Search for the cell housing the specified text and yield its (X, Y) center coordinate. 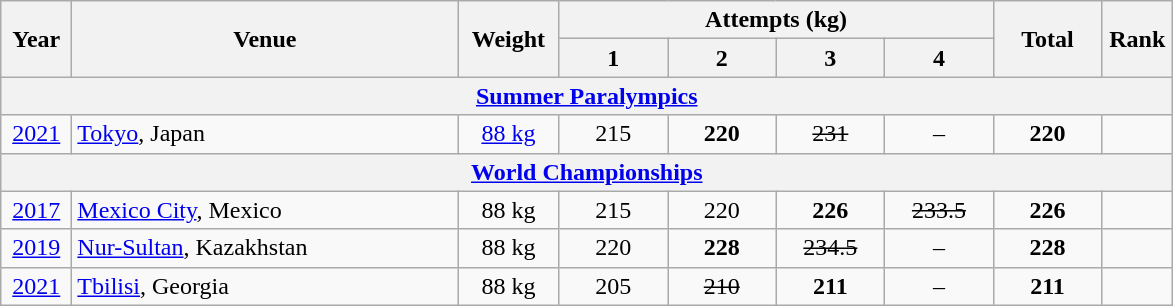
2019 (36, 248)
Year (36, 39)
234.5 (830, 248)
Rank (1138, 39)
210 (722, 286)
Tokyo, Japan (265, 134)
233.5 (940, 210)
2017 (36, 210)
2 (722, 58)
1 (614, 58)
4 (940, 58)
Nur-Sultan, Kazakhstan (265, 248)
Summer Paralympics (587, 96)
Mexico City, Mexico (265, 210)
Total (1048, 39)
Attempts (kg) (776, 20)
231 (830, 134)
3 (830, 58)
Venue (265, 39)
Tbilisi, Georgia (265, 286)
Weight (508, 39)
World Championships (587, 172)
205 (614, 286)
